Locate the cell with the specified text and output its (X, Y) center coordinate. 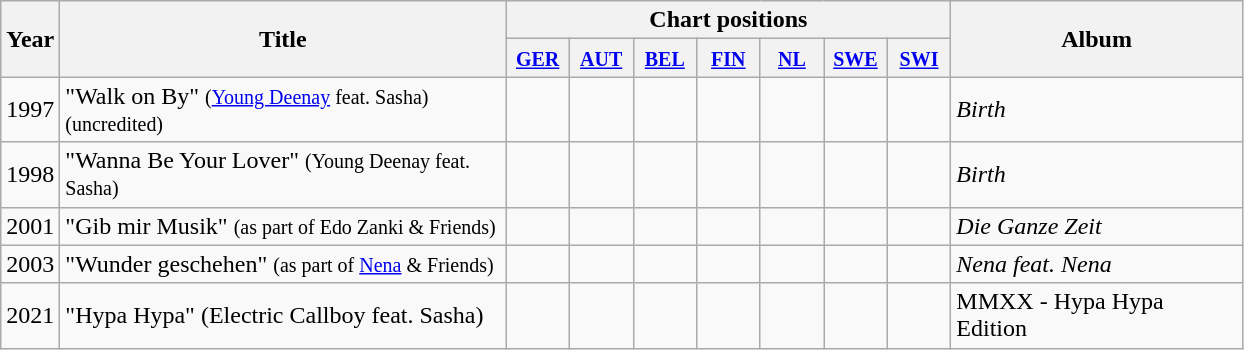
Album (1097, 39)
Title (283, 39)
"Wanna Be Your Lover" (Young Deenay feat. Sasha) (283, 174)
"Wunder geschehen" (as part of Nena & Friends) (283, 264)
"Walk on By" (Young Deenay feat. Sasha) (uncredited) (283, 110)
BEL (665, 58)
SWI (919, 58)
NL (792, 58)
1997 (30, 110)
AUT (601, 58)
Die Ganze Zeit (1097, 226)
1998 (30, 174)
FIN (729, 58)
Chart positions (728, 20)
GER (538, 58)
2003 (30, 264)
2001 (30, 226)
2021 (30, 316)
SWE (856, 58)
"Gib mir Musik" (as part of Edo Zanki & Friends) (283, 226)
Year (30, 39)
"Hypa Hypa" (Electric Callboy feat. Sasha) (283, 316)
MMXX - Hypa Hypa Edition (1097, 316)
Nena feat. Nena (1097, 264)
